Detect which cell encompasses the target text, then output its [X, Y] center coordinate. 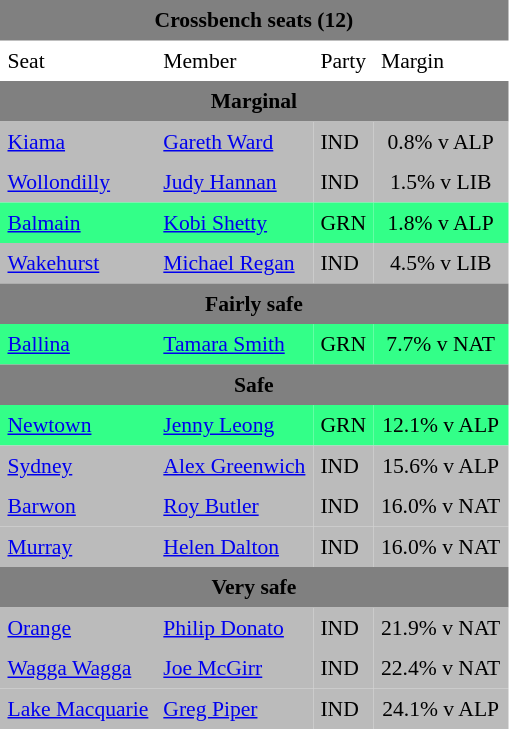
24.1% v ALP [440, 708]
Helen Dalton [234, 546]
1.8% v ALP [440, 222]
Wollondilly [78, 182]
15.6% v ALP [440, 465]
Kobi Shetty [234, 222]
22.4% v NAT [440, 668]
Barwon [78, 506]
Alex Greenwich [234, 465]
1.5% v LIB [440, 182]
Michael Regan [234, 263]
4.5% v LIB [440, 263]
Kiama [78, 141]
Philip Donato [234, 627]
0.8% v ALP [440, 141]
Party [344, 60]
Very safe [254, 587]
Greg Piper [234, 708]
Marginal [254, 101]
Wagga Wagga [78, 668]
Jenny Leong [234, 425]
Margin [440, 60]
Sydney [78, 465]
Judy Hannan [234, 182]
Safe [254, 384]
Lake Macquarie [78, 708]
12.1% v ALP [440, 425]
Balmain [78, 222]
Ballina [78, 344]
Orange [78, 627]
7.7% v NAT [440, 344]
Gareth Ward [234, 141]
Member [234, 60]
Fairly safe [254, 303]
Murray [78, 546]
21.9% v NAT [440, 627]
Newtown [78, 425]
Tamara Smith [234, 344]
Seat [78, 60]
Wakehurst [78, 263]
Roy Butler [234, 506]
Joe McGirr [234, 668]
Crossbench seats (12) [254, 20]
